Return [x, y] of the center of cell containing provided text 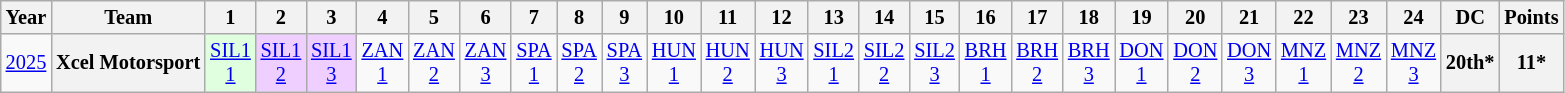
SIL23 [934, 63]
23 [1358, 17]
BRH2 [1037, 63]
1 [230, 17]
17 [1037, 17]
ZAN1 [383, 63]
18 [1089, 17]
5 [434, 17]
11 [728, 17]
4 [383, 17]
10 [674, 17]
Year [26, 17]
22 [1304, 17]
Xcel Motorsport [128, 63]
Points [1531, 17]
SIL22 [884, 63]
SIL13 [331, 63]
HUN3 [782, 63]
16 [986, 17]
2025 [26, 63]
SIL11 [230, 63]
20 [1195, 17]
SPA2 [580, 63]
DON2 [1195, 63]
15 [934, 17]
2 [281, 17]
ZAN3 [486, 63]
SIL21 [833, 63]
Team [128, 17]
SIL12 [281, 63]
SPA1 [534, 63]
20th* [1470, 63]
9 [624, 17]
24 [1414, 17]
13 [833, 17]
21 [1249, 17]
HUN2 [728, 63]
12 [782, 17]
MNZ2 [1358, 63]
6 [486, 17]
DC [1470, 17]
BRH3 [1089, 63]
DON1 [1142, 63]
DON3 [1249, 63]
HUN1 [674, 63]
SPA3 [624, 63]
MNZ3 [1414, 63]
11* [1531, 63]
MNZ1 [1304, 63]
ZAN2 [434, 63]
BRH1 [986, 63]
8 [580, 17]
19 [1142, 17]
3 [331, 17]
7 [534, 17]
14 [884, 17]
